Provide the [x, y] coordinate of the cell's center where the given text is located.  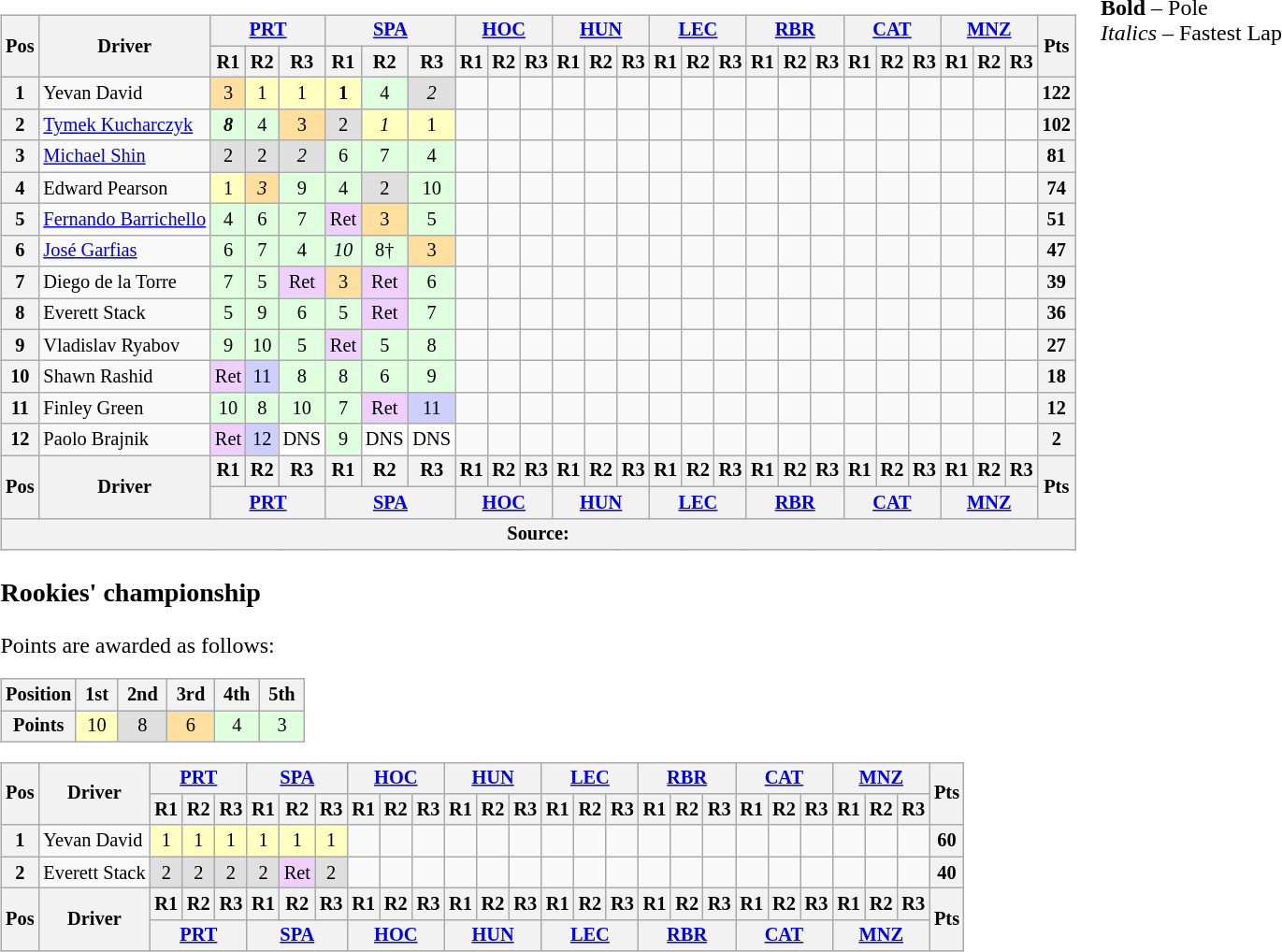
Tymek Kucharczyk [123, 125]
1st [97, 695]
3rd [191, 695]
102 [1057, 125]
8† [384, 251]
4th [237, 695]
36 [1057, 314]
40 [946, 873]
74 [1057, 188]
47 [1057, 251]
122 [1057, 94]
5th [281, 695]
Vladislav Ryabov [123, 345]
39 [1057, 282]
Source: [539, 534]
Position [38, 695]
Diego de la Torre [123, 282]
José Garfias [123, 251]
Points [38, 727]
2nd [142, 695]
Finley Green [123, 409]
Edward Pearson [123, 188]
Michael Shin [123, 156]
Paolo Brajnik [123, 440]
18 [1057, 377]
27 [1057, 345]
60 [946, 841]
Fernando Barrichello [123, 220]
81 [1057, 156]
51 [1057, 220]
Shawn Rashid [123, 377]
